Identify which cell holds the provided text, then report its [x, y] central coordinate. 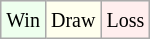
Win [24, 20]
Loss [126, 20]
Draw [72, 20]
